Extract the (x, y) coordinate from the center of the cell holding the provided text.  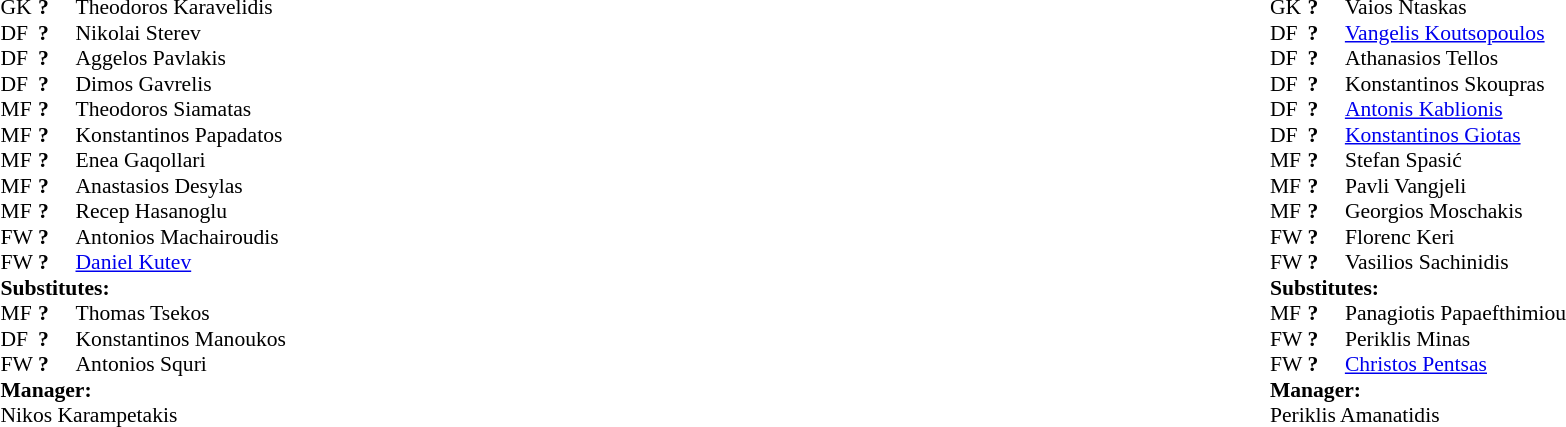
Athanasios Tellos (1456, 59)
Enea Gaqollari (181, 161)
Pavli Vangjeli (1456, 186)
Konstantinos Papadatos (181, 135)
Panagiotis Papaefthimiou (1456, 313)
Anastasios Desylas (181, 186)
Periklis Minas (1456, 339)
Daniel Kutev (181, 263)
Antonios Squri (181, 365)
Konstantinos Manoukos (181, 339)
Vangelis Koutsopoulos (1456, 33)
Nikolai Sterev (181, 33)
Christos Pentsas (1456, 365)
Konstantinos Giotas (1456, 135)
Theodoros Siamatas (181, 109)
Aggelos Pavlakis (181, 59)
Konstantinos Skoupras (1456, 84)
Thomas Tsekos (181, 313)
Dimos Gavrelis (181, 84)
Georgios Moschakis (1456, 211)
Recep Hasanoglu (181, 211)
Antonis Kablionis (1456, 109)
Stefan Spasić (1456, 161)
Vasilios Sachinidis (1456, 263)
Florenc Keri (1456, 237)
Antonios Machairoudis (181, 237)
